Pinpoint the cell where the given text exists, returning its [x, y] midpoint coordinate. 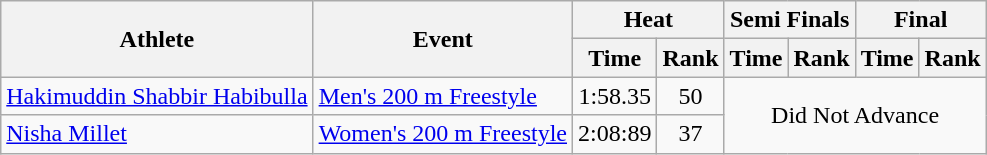
Event [442, 39]
37 [690, 134]
50 [690, 96]
Semi Finals [790, 20]
Heat [649, 20]
Athlete [157, 39]
2:08:89 [615, 134]
1:58.35 [615, 96]
Did Not Advance [855, 115]
Women's 200 m Freestyle [442, 134]
Men's 200 m Freestyle [442, 96]
Hakimuddin Shabbir Habibulla [157, 96]
Final [920, 20]
Nisha Millet [157, 134]
